Extract the [x, y] coordinate from the center of the cell holding the provided text.  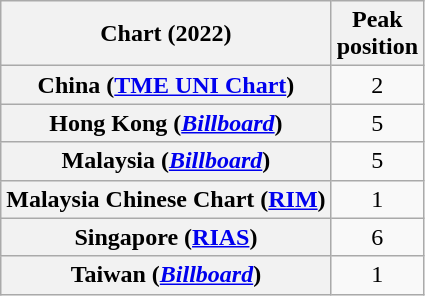
China (TME UNI Chart) [166, 85]
Singapore (RIAS) [166, 237]
Hong Kong (Billboard) [166, 123]
Peakposition [377, 34]
Malaysia Chinese Chart (RIM) [166, 199]
6 [377, 237]
Malaysia (Billboard) [166, 161]
2 [377, 85]
Taiwan (Billboard) [166, 275]
Chart (2022) [166, 34]
